Locate the cell with the specified text and output its (x, y) center coordinate. 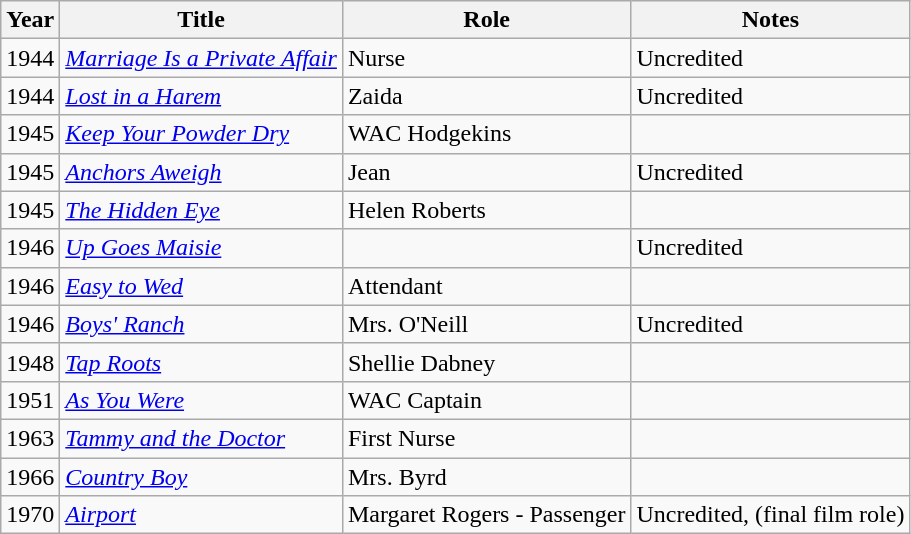
Mrs. Byrd (486, 477)
Jean (486, 172)
Anchors Aweigh (202, 172)
1951 (30, 400)
Notes (770, 20)
Lost in a Harem (202, 96)
Keep Your Powder Dry (202, 134)
First Nurse (486, 438)
Attendant (486, 286)
Zaida (486, 96)
Boys' Ranch (202, 324)
Shellie Dabney (486, 362)
1966 (30, 477)
Airport (202, 515)
Nurse (486, 58)
1963 (30, 438)
Role (486, 20)
Year (30, 20)
1948 (30, 362)
Marriage Is a Private Affair (202, 58)
Helen Roberts (486, 210)
Mrs. O'Neill (486, 324)
1970 (30, 515)
Tap Roots (202, 362)
Country Boy (202, 477)
Tammy and the Doctor (202, 438)
Margaret Rogers - Passenger (486, 515)
Title (202, 20)
As You Were (202, 400)
WAC Hodgekins (486, 134)
The Hidden Eye (202, 210)
Easy to Wed (202, 286)
Uncredited, (final film role) (770, 515)
WAC Captain (486, 400)
Up Goes Maisie (202, 248)
